Capture the cell that displays the provided text and extract its (X, Y) central coordinate. 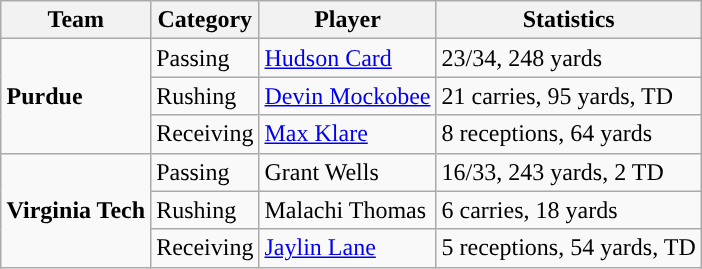
Devin Mockobee (348, 96)
Malachi Thomas (348, 210)
Team (76, 20)
Max Klare (348, 134)
Jaylin Lane (348, 248)
16/33, 243 yards, 2 TD (568, 172)
21 carries, 95 yards, TD (568, 96)
Player (348, 20)
6 carries, 18 yards (568, 210)
Statistics (568, 20)
Hudson Card (348, 58)
Virginia Tech (76, 210)
Grant Wells (348, 172)
Purdue (76, 96)
Category (205, 20)
23/34, 248 yards (568, 58)
8 receptions, 64 yards (568, 134)
5 receptions, 54 yards, TD (568, 248)
